Find where the given text appears and provide that cell's center as [X, Y] coordinate. 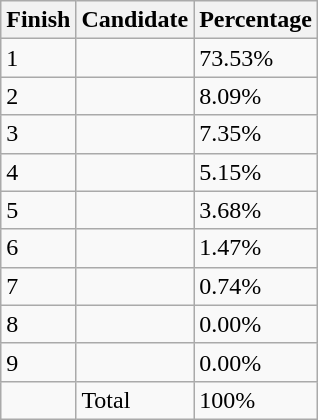
8.09% [256, 96]
7 [38, 286]
8 [38, 324]
73.53% [256, 58]
Candidate [135, 20]
1.47% [256, 248]
Percentage [256, 20]
Finish [38, 20]
7.35% [256, 134]
6 [38, 248]
100% [256, 400]
5.15% [256, 172]
0.74% [256, 286]
Total [135, 400]
1 [38, 58]
3.68% [256, 210]
3 [38, 134]
9 [38, 362]
5 [38, 210]
2 [38, 96]
4 [38, 172]
